Pinpoint the cell where the given text exists, returning its (x, y) midpoint coordinate. 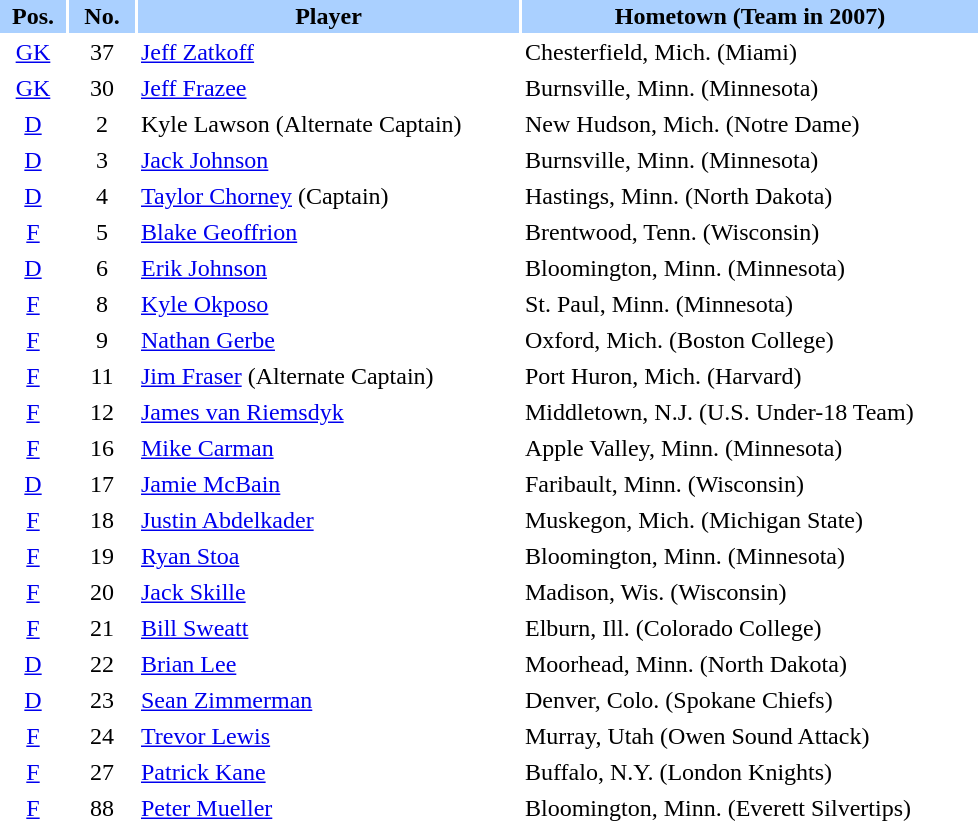
St. Paul, Minn. (Minnesota) (750, 304)
Murray, Utah (Owen Sound Attack) (750, 736)
Hastings, Minn. (North Dakota) (750, 196)
Ryan Stoa (328, 556)
Faribault, Minn. (Wisconsin) (750, 484)
Erik Johnson (328, 268)
Kyle Okposo (328, 304)
Hometown (Team in 2007) (750, 16)
Jack Skille (328, 592)
Justin Abdelkader (328, 520)
Port Huron, Mich. (Harvard) (750, 376)
Oxford, Mich. (Boston College) (750, 340)
Mike Carman (328, 448)
22 (102, 664)
21 (102, 628)
6 (102, 268)
5 (102, 232)
Taylor Chorney (Captain) (328, 196)
2 (102, 124)
30 (102, 88)
Middletown, N.J. (U.S. Under-18 Team) (750, 412)
Trevor Lewis (328, 736)
Chesterfield, Mich. (Miami) (750, 52)
23 (102, 700)
Buffalo, N.Y. (London Knights) (750, 772)
37 (102, 52)
20 (102, 592)
Player (328, 16)
19 (102, 556)
Jack Johnson (328, 160)
Moorhead, Minn. (North Dakota) (750, 664)
Kyle Lawson (Alternate Captain) (328, 124)
Blake Geoffrion (328, 232)
Brian Lee (328, 664)
Nathan Gerbe (328, 340)
Patrick Kane (328, 772)
Jim Fraser (Alternate Captain) (328, 376)
Jeff Zatkoff (328, 52)
18 (102, 520)
9 (102, 340)
Muskegon, Mich. (Michigan State) (750, 520)
James van Riemsdyk (328, 412)
Elburn, Ill. (Colorado College) (750, 628)
8 (102, 304)
Bill Sweatt (328, 628)
3 (102, 160)
Denver, Colo. (Spokane Chiefs) (750, 700)
Jeff Frazee (328, 88)
New Hudson, Mich. (Notre Dame) (750, 124)
4 (102, 196)
16 (102, 448)
Sean Zimmerman (328, 700)
Jamie McBain (328, 484)
12 (102, 412)
27 (102, 772)
11 (102, 376)
Apple Valley, Minn. (Minnesota) (750, 448)
No. (102, 16)
17 (102, 484)
Madison, Wis. (Wisconsin) (750, 592)
Brentwood, Tenn. (Wisconsin) (750, 232)
24 (102, 736)
Pos. (33, 16)
